Output the [x, y] coordinate of the center of the cell containing the given text.  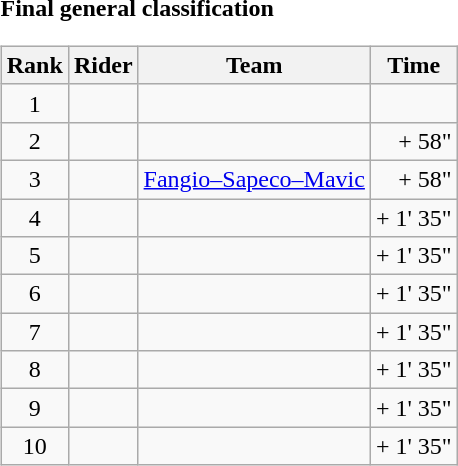
4 [34, 217]
1 [34, 103]
Rank [34, 65]
5 [34, 256]
8 [34, 370]
9 [34, 408]
Team [254, 65]
Time [414, 65]
3 [34, 179]
6 [34, 294]
Fangio–Sapeco–Mavic [254, 179]
7 [34, 332]
2 [34, 141]
Rider [103, 65]
10 [34, 446]
